Output the [x, y] coordinate of the center of the cell containing the given text.  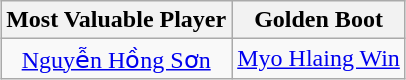
Nguyễn Hồng Sơn [116, 59]
Golden Boot [319, 20]
Myo Hlaing Win [319, 59]
Most Valuable Player [116, 20]
